Find where the given text appears and provide that cell's center as (X, Y) coordinate. 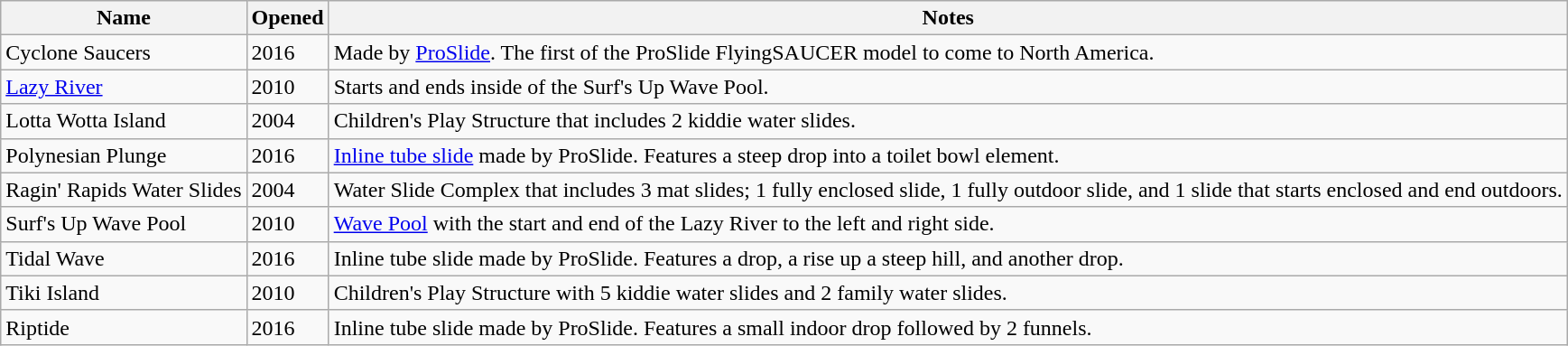
Ragin' Rapids Water Slides (124, 190)
Made by ProSlide. The first of the ProSlide FlyingSAUCER model to come to North America. (948, 52)
Inline tube slide made by ProSlide. Features a small indoor drop followed by 2 funnels. (948, 327)
Children's Play Structure with 5 kiddie water slides and 2 family water slides. (948, 293)
Tidal Wave (124, 258)
Starts and ends inside of the Surf's Up Wave Pool. (948, 87)
Polynesian Plunge (124, 155)
Cyclone Saucers (124, 52)
Name (124, 18)
Notes (948, 18)
Children's Play Structure that includes 2 kiddie water slides. (948, 121)
Lazy River (124, 87)
Lotta Wotta Island (124, 121)
Inline tube slide made by ProSlide. Features a drop, a rise up a steep hill, and another drop. (948, 258)
Surf's Up Wave Pool (124, 224)
Opened (287, 18)
Tiki Island (124, 293)
Riptide (124, 327)
Water Slide Complex that includes 3 mat slides; 1 fully enclosed slide, 1 fully outdoor slide, and 1 slide that starts enclosed and end outdoors. (948, 190)
Inline tube slide made by ProSlide. Features a steep drop into a toilet bowl element. (948, 155)
Wave Pool with the start and end of the Lazy River to the left and right side. (948, 224)
